Identify which cell holds the provided text, then report its (X, Y) central coordinate. 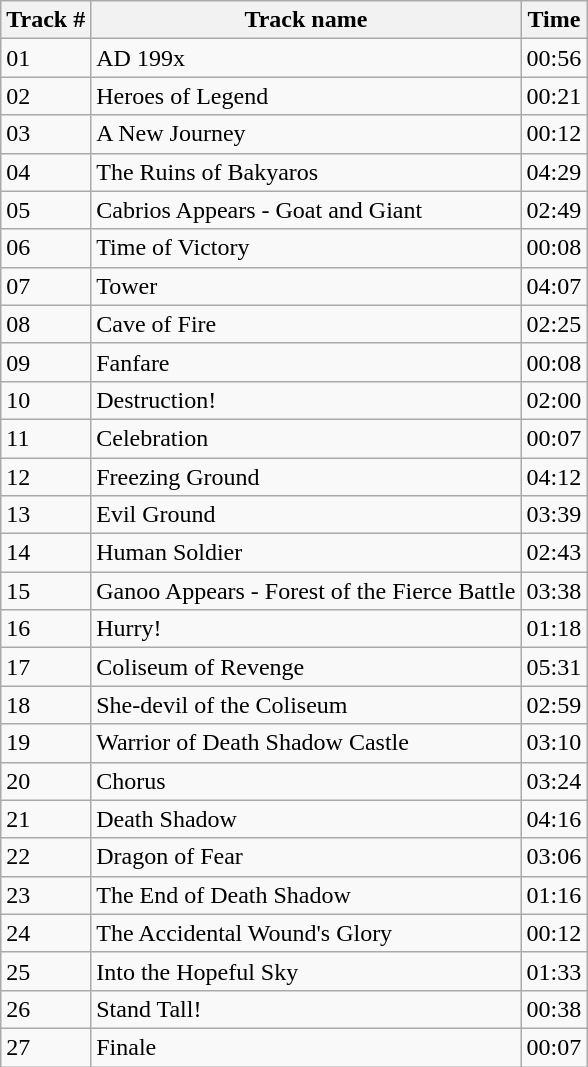
Time of Victory (306, 248)
Destruction! (306, 400)
00:56 (554, 58)
01:16 (554, 895)
AD 199x (306, 58)
Track # (46, 20)
Fanfare (306, 362)
The End of Death Shadow (306, 895)
02 (46, 96)
Finale (306, 1047)
Cave of Fire (306, 324)
19 (46, 743)
11 (46, 438)
13 (46, 515)
Tower (306, 286)
02:00 (554, 400)
27 (46, 1047)
14 (46, 553)
00:38 (554, 1009)
17 (46, 667)
Into the Hopeful Sky (306, 971)
00:21 (554, 96)
16 (46, 629)
Stand Tall! (306, 1009)
03:06 (554, 857)
Dragon of Fear (306, 857)
03:24 (554, 781)
She-devil of the Coliseum (306, 705)
04:29 (554, 172)
09 (46, 362)
22 (46, 857)
12 (46, 477)
23 (46, 895)
Ganoo Appears - Forest of the Fierce Battle (306, 591)
02:43 (554, 553)
03:39 (554, 515)
08 (46, 324)
04:07 (554, 286)
25 (46, 971)
The Accidental Wound's Glory (306, 933)
01 (46, 58)
04 (46, 172)
Heroes of Legend (306, 96)
20 (46, 781)
02:59 (554, 705)
18 (46, 705)
15 (46, 591)
Freezing Ground (306, 477)
06 (46, 248)
Human Soldier (306, 553)
01:33 (554, 971)
07 (46, 286)
Death Shadow (306, 819)
10 (46, 400)
Chorus (306, 781)
03:10 (554, 743)
Celebration (306, 438)
Coliseum of Revenge (306, 667)
03 (46, 134)
Track name (306, 20)
02:25 (554, 324)
Cabrios Appears - Goat and Giant (306, 210)
21 (46, 819)
04:12 (554, 477)
04:16 (554, 819)
24 (46, 933)
03:38 (554, 591)
Time (554, 20)
05 (46, 210)
The Ruins of Bakyaros (306, 172)
Evil Ground (306, 515)
A New Journey (306, 134)
02:49 (554, 210)
Hurry! (306, 629)
Warrior of Death Shadow Castle (306, 743)
26 (46, 1009)
05:31 (554, 667)
01:18 (554, 629)
